Capture the cell that displays the provided text and extract its (x, y) central coordinate. 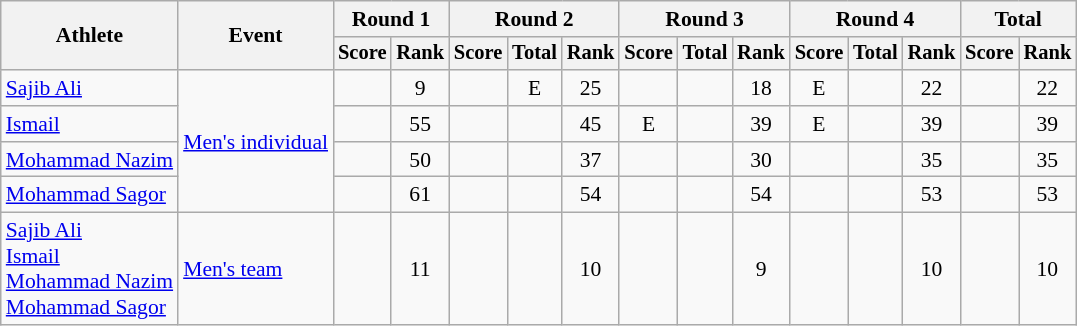
Men's team (256, 269)
Mohammad Nazim (90, 160)
Round 4 (875, 19)
Sajib AliIsmailMohammad NazimMohammad Sagor (90, 269)
Round 2 (534, 19)
Sajib Ali (90, 88)
55 (420, 124)
45 (591, 124)
50 (420, 160)
18 (761, 88)
25 (591, 88)
30 (761, 160)
Mohammad Sagor (90, 195)
61 (420, 195)
Event (256, 36)
Round 1 (391, 19)
11 (420, 269)
Athlete (90, 36)
37 (591, 160)
Men's individual (256, 141)
Round 3 (704, 19)
Ismail (90, 124)
